Identify which cell holds the provided text, then report its [x, y] central coordinate. 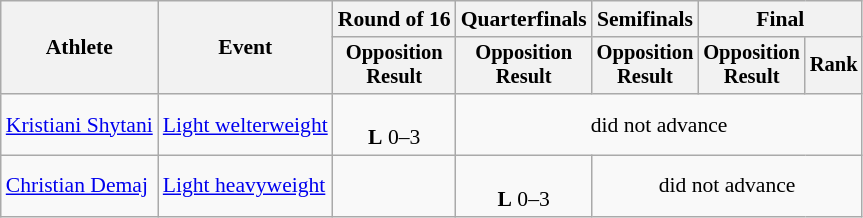
Rank [834, 66]
Athlete [80, 48]
Final [780, 19]
Semifinals [646, 19]
Quarterfinals [524, 19]
Light heavyweight [246, 186]
Light welterweight [246, 124]
Event [246, 48]
Round of 16 [394, 19]
Kristiani Shytani [80, 124]
Christian Demaj [80, 186]
